Locate the cell with the specified text and output its (X, Y) center coordinate. 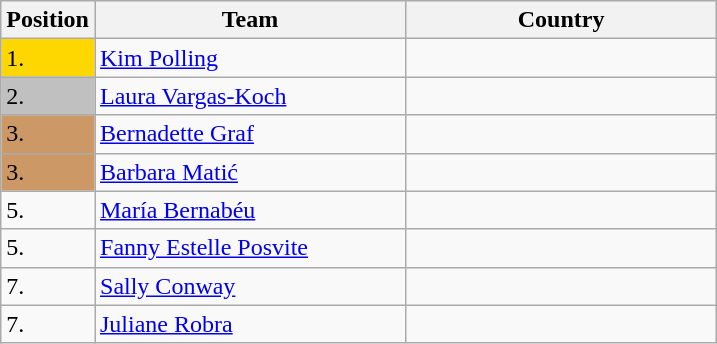
Position (48, 20)
Team (250, 20)
1. (48, 58)
Kim Polling (250, 58)
Juliane Robra (250, 324)
María Bernabéu (250, 210)
Bernadette Graf (250, 134)
Sally Conway (250, 286)
Barbara Matić (250, 172)
Fanny Estelle Posvite (250, 248)
Laura Vargas-Koch (250, 96)
Country (562, 20)
2. (48, 96)
